Detect which cell encompasses the target text, then output its [x, y] center coordinate. 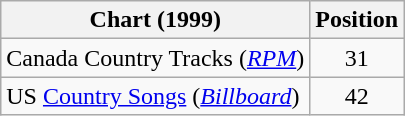
31 [357, 58]
Canada Country Tracks (RPM) [156, 58]
US Country Songs (Billboard) [156, 96]
42 [357, 96]
Position [357, 20]
Chart (1999) [156, 20]
